Capture the cell that displays the provided text and extract its [X, Y] central coordinate. 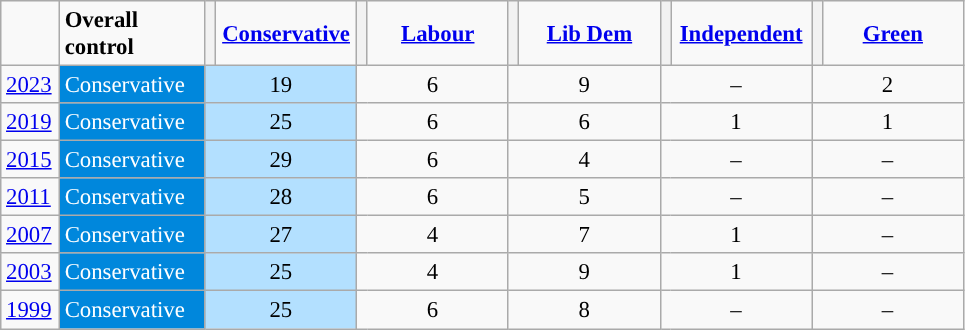
29 [281, 160]
28 [281, 197]
2 [888, 85]
2019 [30, 122]
2007 [30, 235]
2023 [30, 85]
2015 [30, 160]
19 [281, 85]
2011 [30, 197]
Labour [438, 34]
Overall control [132, 34]
1999 [30, 310]
Green [892, 34]
8 [584, 310]
Lib Dem [590, 34]
7 [584, 235]
27 [281, 235]
5 [584, 197]
2003 [30, 273]
Independent [742, 34]
